Find where the given text appears and provide that cell's center as [X, Y] coordinate. 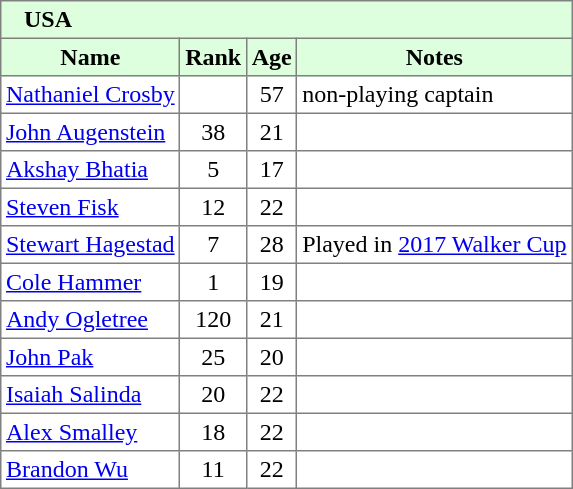
11 [214, 470]
19 [271, 282]
28 [271, 245]
Age [271, 57]
Played in 2017 Walker Cup [434, 245]
non-playing captain [434, 95]
120 [214, 320]
25 [214, 357]
38 [214, 132]
Alex Smalley [90, 432]
USA [286, 20]
Stewart Hagestad [90, 245]
Andy Ogletree [90, 320]
57 [271, 95]
Steven Fisk [90, 207]
1 [214, 282]
Cole Hammer [90, 282]
Notes [434, 57]
5 [214, 170]
12 [214, 207]
Rank [214, 57]
Akshay Bhatia [90, 170]
18 [214, 432]
John Pak [90, 357]
Isaiah Salinda [90, 395]
17 [271, 170]
Nathaniel Crosby [90, 95]
Name [90, 57]
John Augenstein [90, 132]
Brandon Wu [90, 470]
7 [214, 245]
